Output the (x, y) coordinate of the center of the cell containing the given text.  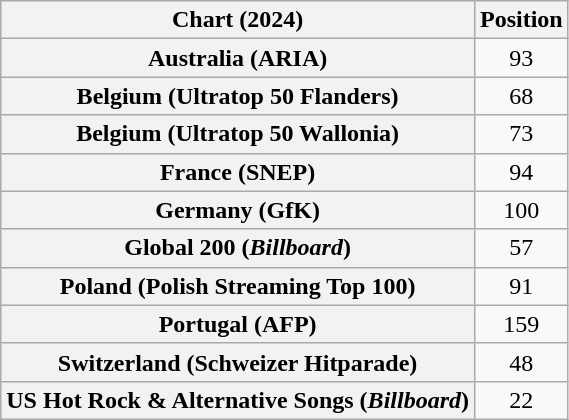
Belgium (Ultratop 50 Wallonia) (238, 134)
Chart (2024) (238, 20)
Germany (GfK) (238, 210)
US Hot Rock & Alternative Songs (Billboard) (238, 400)
159 (521, 324)
France (SNEP) (238, 172)
Switzerland (Schweizer Hitparade) (238, 362)
57 (521, 248)
Position (521, 20)
Global 200 (Billboard) (238, 248)
93 (521, 58)
Poland (Polish Streaming Top 100) (238, 286)
73 (521, 134)
Australia (ARIA) (238, 58)
22 (521, 400)
68 (521, 96)
91 (521, 286)
94 (521, 172)
Portugal (AFP) (238, 324)
48 (521, 362)
Belgium (Ultratop 50 Flanders) (238, 96)
100 (521, 210)
